Identify which cell holds the provided text, then report its [X, Y] central coordinate. 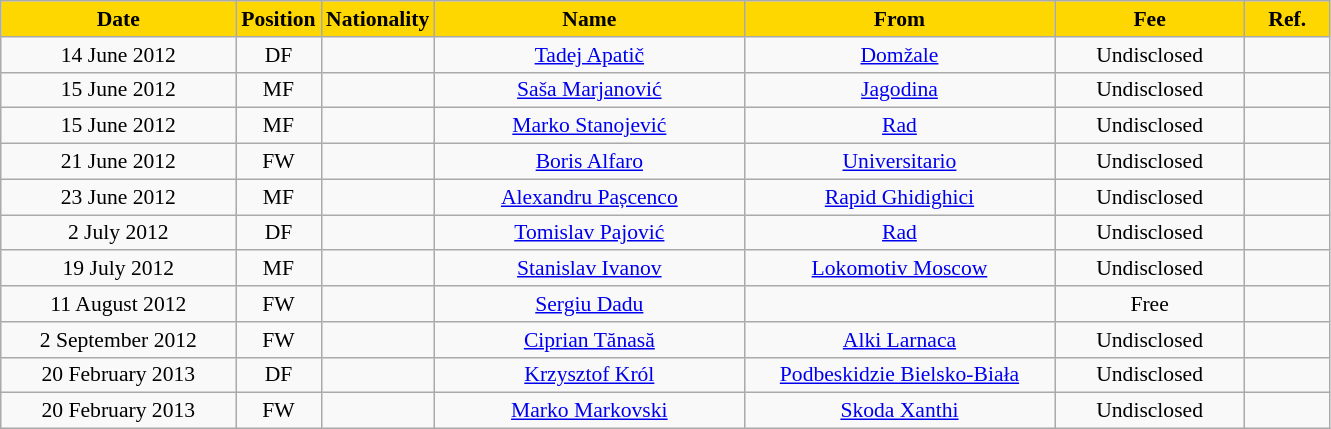
Jagodina [899, 90]
Alexandru Pașcenco [589, 197]
2 September 2012 [118, 340]
Fee [1150, 19]
Ciprian Tănasă [589, 340]
Position [278, 19]
Lokomotiv Moscow [899, 269]
14 June 2012 [118, 55]
Domžale [899, 55]
Podbeskidzie Bielsko-Biała [899, 375]
2 July 2012 [118, 233]
Rapid Ghidighici [899, 197]
Free [1150, 304]
From [899, 19]
Sergiu Dadu [589, 304]
Boris Alfaro [589, 162]
Krzysztof Król [589, 375]
Stanislav Ivanov [589, 269]
11 August 2012 [118, 304]
Skoda Xanthi [899, 411]
Date [118, 19]
Name [589, 19]
Nationality [378, 19]
Ref. [1288, 19]
21 June 2012 [118, 162]
Saša Marjanović [589, 90]
23 June 2012 [118, 197]
Alki Larnaca [899, 340]
Marko Markovski [589, 411]
Universitario [899, 162]
Marko Stanojević [589, 126]
Tomislav Pajović [589, 233]
Tadej Apatič [589, 55]
19 July 2012 [118, 269]
